Extract the (x, y) coordinate from the center of the cell holding the provided text.  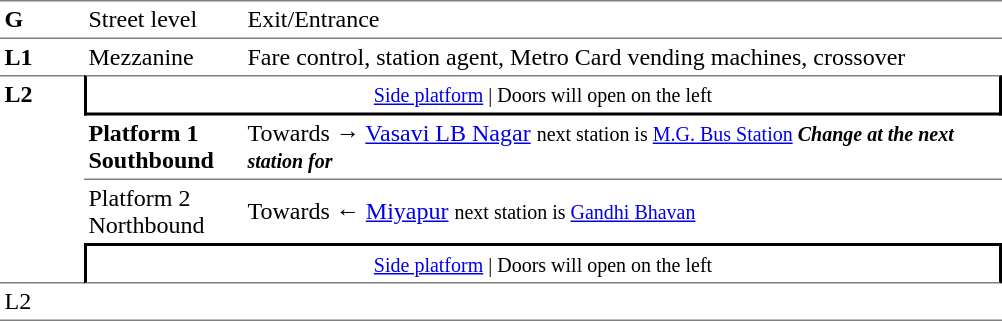
Fare control, station agent, Metro Card vending machines, crossover (622, 57)
L1 (42, 57)
Exit/Entrance (622, 20)
Mezzanine (164, 57)
Street level (164, 20)
Platform 2Northbound (164, 212)
Towards → Vasavi LB Nagar next station is M.G. Bus Station Change at the next station for (622, 148)
G (42, 20)
Towards ← Miyapur next station is Gandhi Bhavan (622, 212)
Platform 1Southbound (164, 148)
L2 (42, 179)
